Detect which cell encompasses the target text, then output its [X, Y] center coordinate. 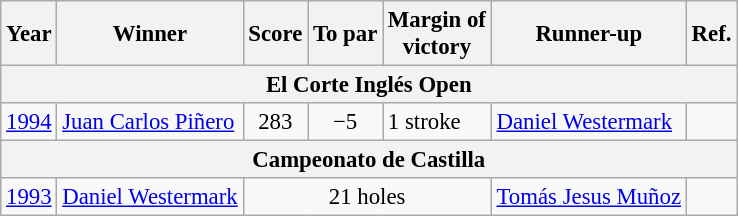
Score [276, 34]
To par [346, 34]
Winner [150, 34]
Tomás Jesus Muñoz [588, 197]
1 stroke [438, 122]
21 holes [367, 197]
Year [29, 34]
1994 [29, 122]
−5 [346, 122]
1993 [29, 197]
Juan Carlos Piñero [150, 122]
283 [276, 122]
Campeonato de Castilla [369, 160]
El Corte Inglés Open [369, 85]
Ref. [711, 34]
Runner-up [588, 34]
Margin ofvictory [438, 34]
